Search for the cell housing the specified text and yield its (X, Y) center coordinate. 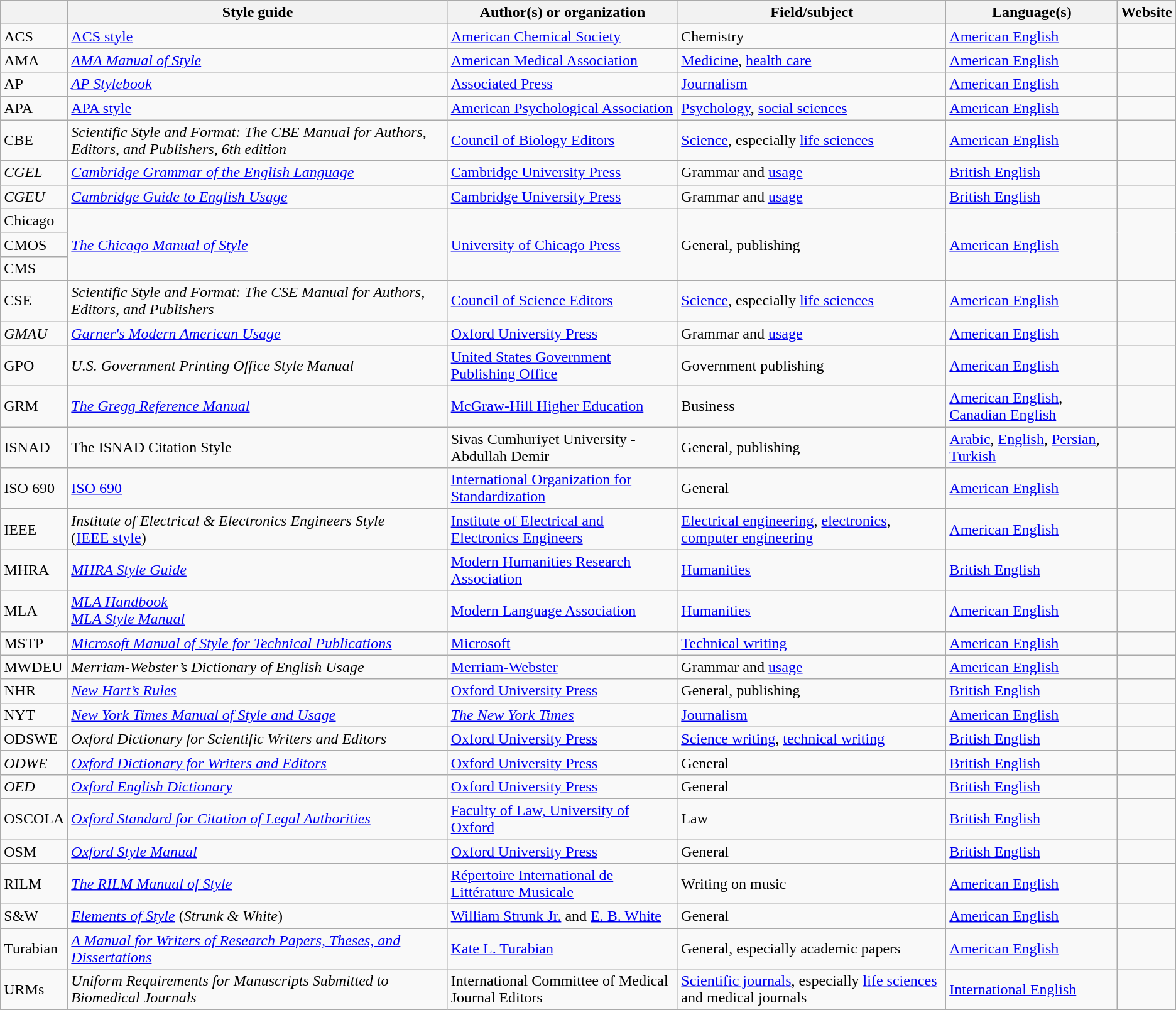
Arabic, English, Persian, Turkish (1032, 447)
New York Times Manual of Style and Usage (258, 715)
NYT (34, 715)
AP (34, 84)
Modern Humanities Research Association (563, 570)
OSCOLA (34, 819)
GPO (34, 366)
Associated Press (563, 84)
United States Government Publishing Office (563, 366)
Oxford Standard for Citation of Legal Authorities (258, 819)
Modern Language Association (563, 611)
New Hart’s Rules (258, 691)
Merriam-Webster (563, 667)
CGEL (34, 173)
Scientific Style and Format: The CSE Manual for Authors, Editors, and Publishers (258, 300)
ISNAD (34, 447)
Oxford Dictionary for Scientific Writers and Editors (258, 739)
ODSWE (34, 739)
GRM (34, 407)
OSM (34, 851)
Chemistry (812, 36)
AMA (34, 60)
Field/subject (812, 13)
Oxford Dictionary for Writers and Editors (258, 763)
Science writing, technical writing (812, 739)
CBE (34, 141)
S&W (34, 916)
AMA Manual of Style (258, 60)
CMOS (34, 244)
Kate L. Turabian (563, 948)
NHR (34, 691)
International English (1032, 990)
Cambridge Guide to English Usage (258, 197)
General, especially academic papers (812, 948)
Institute of Electrical & Electronics Engineers Style(IEEE style) (258, 529)
Microsoft (563, 643)
Website (1146, 13)
The Chicago Manual of Style (258, 244)
Scientific Style and Format: The CBE Manual for Authors, Editors, and Publishers, 6th edition (258, 141)
ACS (34, 36)
Council of Science Editors (563, 300)
Microsoft Manual of Style for Technical Publications (258, 643)
Business (812, 407)
Chicago (34, 220)
American Psychological Association (563, 108)
GMAU (34, 334)
Council of Biology Editors (563, 141)
American Medical Association (563, 60)
Uniform Requirements for Manuscripts Submitted to Biomedical Journals (258, 990)
OED (34, 786)
MLA HandbookMLA Style Manual (258, 611)
RILM (34, 884)
The Gregg Reference Manual (258, 407)
A Manual for Writers of Research Papers, Theses, and Dissertations (258, 948)
Cambridge Grammar of the English Language (258, 173)
Oxford English Dictionary (258, 786)
The ISNAD Citation Style (258, 447)
William Strunk Jr. and E. B. White (563, 916)
International Organization for Standardization (563, 489)
Sivas Cumhuriyet University - Abdullah Demir (563, 447)
Style guide (258, 13)
MLA (34, 611)
Technical writing (812, 643)
MHRA Style Guide (258, 570)
U.S. Government Printing Office Style Manual (258, 366)
Language(s) (1032, 13)
The New York Times (563, 715)
MHRA (34, 570)
McGraw-Hill Higher Education (563, 407)
CGEU (34, 197)
MWDEU (34, 667)
Merriam-Webster’s Dictionary of English Usage (258, 667)
Faculty of Law, University of Oxford (563, 819)
MSTP (34, 643)
Author(s) or organization (563, 13)
Law (812, 819)
International Committee of Medical Journal Editors (563, 990)
CSE (34, 300)
University of Chicago Press (563, 244)
Scientific journals, especially life sciences and medical journals (812, 990)
American English, Canadian English (1032, 407)
Turabian (34, 948)
Government publishing (812, 366)
The RILM Manual of Style (258, 884)
Garner's Modern American Usage (258, 334)
AP Stylebook (258, 84)
Writing on music (812, 884)
IEEE (34, 529)
ODWE (34, 763)
Psychology, social sciences (812, 108)
American Chemical Society (563, 36)
ACS style (258, 36)
URMs (34, 990)
APA (34, 108)
Oxford Style Manual (258, 851)
Medicine, health care (812, 60)
CMS (34, 268)
APA style (258, 108)
Répertoire International de Littérature Musicale (563, 884)
Elements of Style (Strunk & White) (258, 916)
Electrical engineering, electronics, computer engineering (812, 529)
Institute of Electrical and Electronics Engineers (563, 529)
